Identify which cell holds the provided text, then report its [x, y] central coordinate. 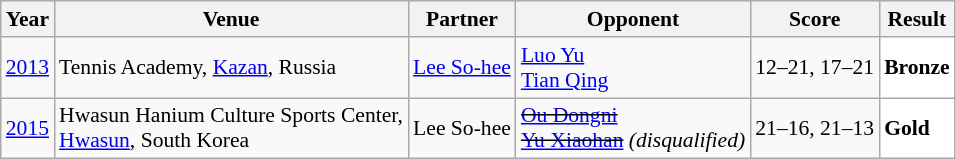
Tennis Academy, Kazan, Russia [231, 68]
Score [814, 19]
Result [917, 19]
2013 [28, 68]
12–21, 17–21 [814, 68]
21–16, 21–13 [814, 128]
Ou Dongni Yu Xiaohan (disqualified) [633, 128]
Bronze [917, 68]
Luo Yu Tian Qing [633, 68]
2015 [28, 128]
Partner [462, 19]
Hwasun Hanium Culture Sports Center,Hwasun, South Korea [231, 128]
Venue [231, 19]
Opponent [633, 19]
Gold [917, 128]
Year [28, 19]
